Output the (x, y) coordinate of the center of the cell containing the given text.  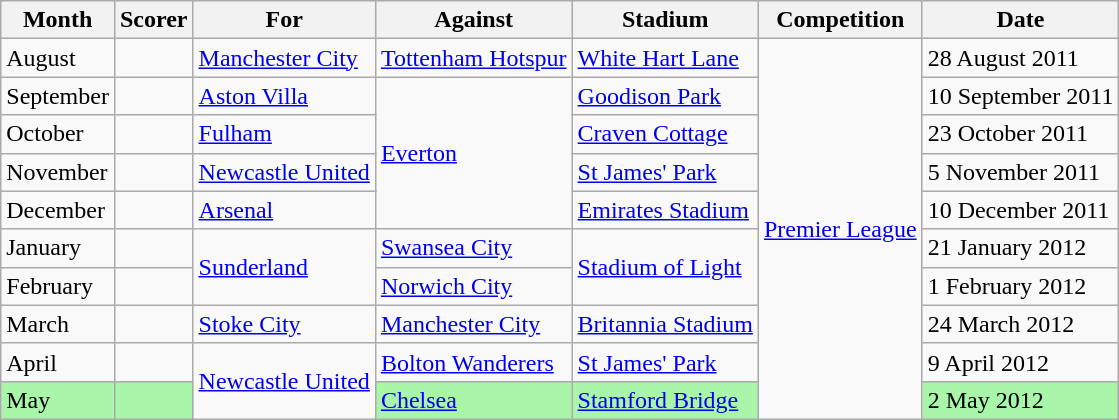
Norwich City (474, 286)
Britannia Stadium (665, 324)
August (58, 58)
10 September 2011 (1020, 96)
Arsenal (284, 210)
Scorer (154, 20)
Date (1020, 20)
December (58, 210)
5 November 2011 (1020, 172)
Swansea City (474, 248)
Premier League (840, 230)
9 April 2012 (1020, 362)
2 May 2012 (1020, 400)
October (58, 134)
Chelsea (474, 400)
February (58, 286)
Goodison Park (665, 96)
For (284, 20)
24 March 2012 (1020, 324)
Everton (474, 153)
White Hart Lane (665, 58)
Craven Cottage (665, 134)
January (58, 248)
Aston Villa (284, 96)
Fulham (284, 134)
Emirates Stadium (665, 210)
1 February 2012 (1020, 286)
September (58, 96)
Stadium (665, 20)
Stamford Bridge (665, 400)
Against (474, 20)
Month (58, 20)
10 December 2011 (1020, 210)
November (58, 172)
Stoke City (284, 324)
28 August 2011 (1020, 58)
23 October 2011 (1020, 134)
Tottenham Hotspur (474, 58)
May (58, 400)
Sunderland (284, 267)
Stadium of Light (665, 267)
Competition (840, 20)
April (58, 362)
21 January 2012 (1020, 248)
Bolton Wanderers (474, 362)
March (58, 324)
